Scan for the cell matching the given text and deliver its [X, Y] coordinate at center. 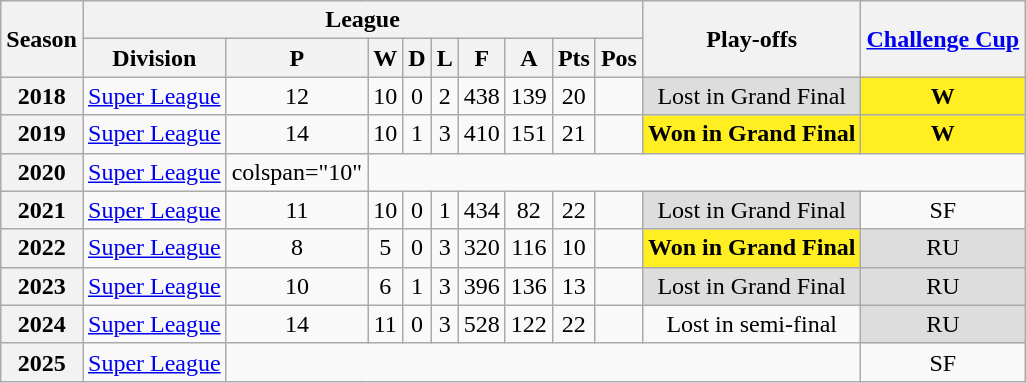
438 [482, 96]
2018 [42, 96]
21 [574, 134]
Pts [574, 58]
2020 [42, 172]
Division [154, 58]
20 [574, 96]
2023 [42, 286]
2025 [42, 362]
Challenge Cup [943, 39]
136 [528, 286]
colspan="10" [297, 172]
2022 [42, 248]
410 [482, 134]
116 [528, 248]
122 [528, 324]
320 [482, 248]
151 [528, 134]
13 [574, 286]
2024 [42, 324]
League [362, 20]
5 [386, 248]
Play-offs [751, 39]
P [297, 58]
528 [482, 324]
8 [297, 248]
L [444, 58]
396 [482, 286]
Pos [618, 58]
6 [386, 286]
Season [42, 39]
2019 [42, 134]
2021 [42, 210]
D [417, 58]
12 [297, 96]
A [528, 58]
F [482, 58]
2 [444, 96]
139 [528, 96]
Lost in semi-final [751, 324]
82 [528, 210]
434 [482, 210]
